Capture the cell that displays the provided text and extract its [X, Y] central coordinate. 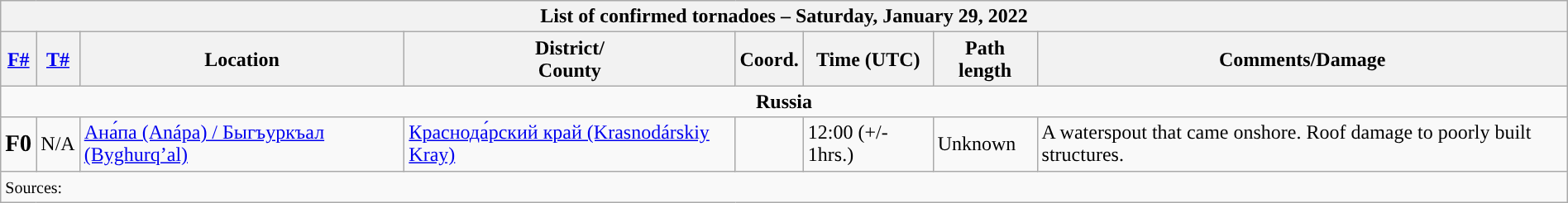
Coord. [769, 59]
Time (UTC) [868, 59]
Sources: [784, 186]
N/A [58, 144]
F# [18, 59]
T# [58, 59]
12:00 (+/- 1hrs.) [868, 144]
District/County [570, 59]
Краснода́рский край (Krasnodárskiy Kray) [570, 144]
Unknown [985, 144]
Path length [985, 59]
List of confirmed tornadoes – Saturday, January 29, 2022 [784, 17]
Comments/Damage [1302, 59]
A waterspout that came onshore. Roof damage to poorly built structures. [1302, 144]
Ана́па (Anápa) / Быгъуркъал (Byghurq’al) [241, 144]
F0 [18, 144]
Russia [784, 101]
Location [241, 59]
